Identify which cell holds the provided text, then report its (x, y) central coordinate. 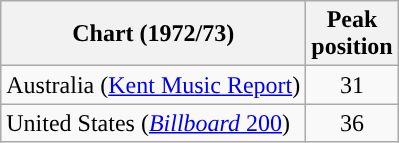
Australia (Kent Music Report) (154, 85)
Chart (1972/73) (154, 34)
31 (352, 85)
Peakposition (352, 34)
United States (Billboard 200) (154, 123)
36 (352, 123)
